Provide the [x, y] coordinate of the cell's center where the given text is located.  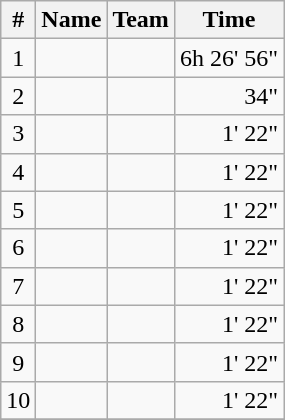
6 [18, 248]
3 [18, 134]
34" [228, 96]
Team [141, 20]
10 [18, 400]
1 [18, 58]
# [18, 20]
Name [72, 20]
Time [228, 20]
2 [18, 96]
7 [18, 286]
4 [18, 172]
8 [18, 324]
5 [18, 210]
9 [18, 362]
6h 26' 56" [228, 58]
